Provide the [X, Y] coordinate of the cell's center where the given text is located.  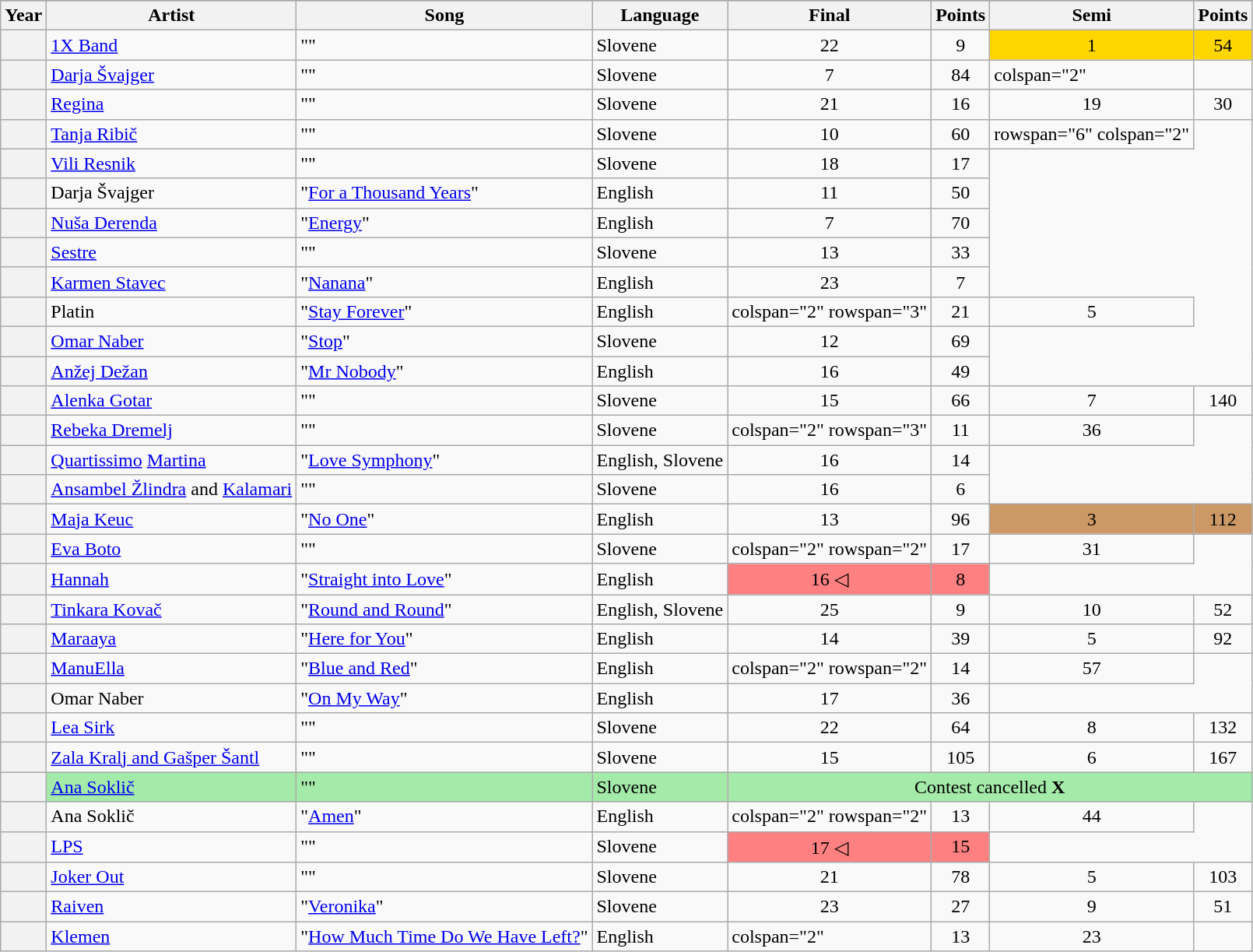
18 [830, 163]
Sestre [171, 252]
1X Band [171, 45]
Maja Keuc [171, 519]
"On My Way" [444, 698]
1 [1092, 45]
Year [23, 16]
Lea Sirk [171, 728]
60 [960, 134]
"Energy" [444, 223]
"Stop" [444, 341]
Regina [171, 104]
78 [960, 877]
"Veronika" [444, 907]
"Straight into Love" [444, 579]
57 [1092, 669]
Vili Resnik [171, 163]
84 [960, 75]
ManuElla [171, 669]
Quartissimo Martina [171, 460]
17 ◁ [830, 847]
Zala Kralj and Gašper Šantl [171, 757]
54 [1223, 45]
Final [830, 16]
"Here for You" [444, 639]
33 [960, 252]
"How Much Time Do We Have Left?" [444, 936]
Contest cancelled X [990, 787]
Raiven [171, 907]
39 [960, 639]
19 [1092, 104]
Song [444, 16]
92 [1223, 639]
105 [960, 757]
44 [1092, 817]
Artist [171, 16]
"Amen" [444, 817]
140 [1223, 401]
"Love Symphony" [444, 460]
Joker Out [171, 877]
"Round and Round" [444, 609]
"Nanana" [444, 282]
112 [1223, 519]
50 [960, 193]
"Blue and Red" [444, 669]
Platin [171, 311]
Eva Boto [171, 549]
64 [960, 728]
16 ◁ [830, 579]
30 [1223, 104]
70 [960, 223]
"No One" [444, 519]
"For a Thousand Years" [444, 193]
Anžej Dežan [171, 371]
Language [660, 16]
167 [1223, 757]
"Mr Nobody" [444, 371]
Rebeka Dremelj [171, 430]
"Stay Forever" [444, 311]
Karmen Stavec [171, 282]
Alenka Gotar [171, 401]
31 [1092, 549]
12 [830, 341]
Ansambel Žlindra and Kalamari [171, 490]
Hannah [171, 579]
132 [1223, 728]
Klemen [171, 936]
25 [830, 609]
49 [960, 371]
Maraaya [171, 639]
52 [1223, 609]
66 [960, 401]
Tanja Ribič [171, 134]
3 [1092, 519]
103 [1223, 877]
96 [960, 519]
Nuša Derenda [171, 223]
27 [960, 907]
LPS [171, 847]
Semi [1092, 16]
Tinkara Kovač [171, 609]
rowspan="6" colspan="2" [1092, 134]
69 [960, 341]
51 [1223, 907]
